Scan for the cell matching the given text and deliver its (X, Y) coordinate at center. 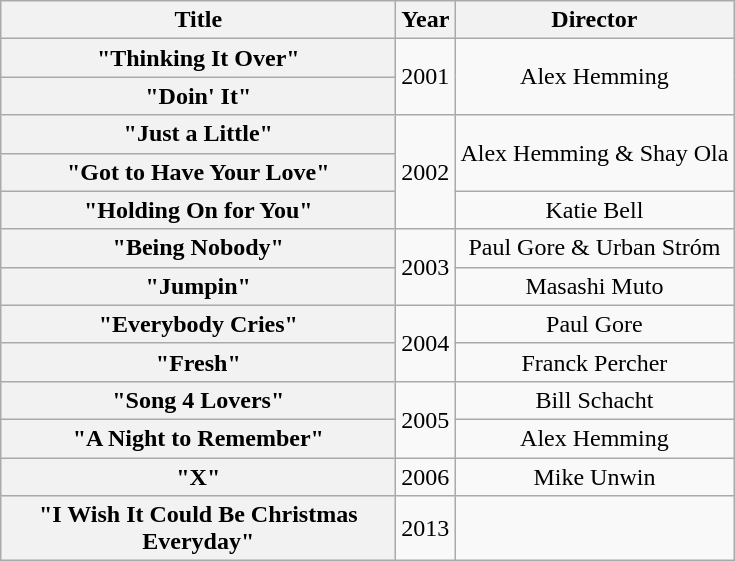
"A Night to Remember" (198, 438)
"Everybody Cries" (198, 324)
2006 (426, 477)
"Song 4 Lovers" (198, 400)
Bill Schacht (594, 400)
2004 (426, 343)
Paul Gore (594, 324)
"Doin' It" (198, 96)
"Got to Have Your Love" (198, 172)
"Jumpin" (198, 286)
Paul Gore & Urban Stróm (594, 248)
Alex Hemming & Shay Ola (594, 153)
"I Wish It Could Be Christmas Everyday" (198, 528)
2003 (426, 267)
2005 (426, 419)
"Thinking It Over" (198, 58)
2001 (426, 77)
Katie Bell (594, 210)
"Fresh" (198, 362)
"Just a Little" (198, 134)
Title (198, 20)
"Holding On for You" (198, 210)
"Being Nobody" (198, 248)
Masashi Muto (594, 286)
Franck Percher (594, 362)
Director (594, 20)
Mike Unwin (594, 477)
Year (426, 20)
2013 (426, 528)
"X" (198, 477)
2002 (426, 172)
